Detect which cell encompasses the target text, then output its (X, Y) center coordinate. 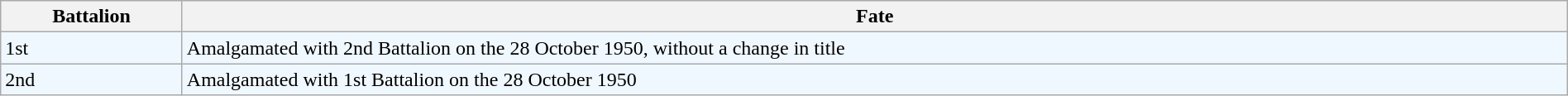
Fate (875, 17)
Amalgamated with 1st Battalion on the 28 October 1950 (875, 79)
1st (92, 48)
Amalgamated with 2nd Battalion on the 28 October 1950, without a change in title (875, 48)
2nd (92, 79)
Battalion (92, 17)
